Output the [X, Y] coordinate of the center of the cell containing the given text.  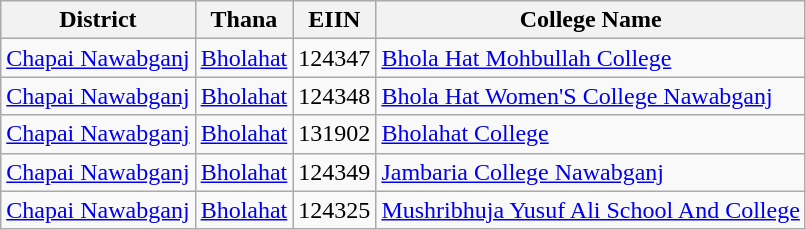
Bholahat College [591, 134]
Thana [244, 20]
Bhola Hat Mohbullah College [591, 58]
Jambaria College Nawabganj [591, 172]
Bhola Hat Women'S College Nawabganj [591, 96]
Mushribhuja Yusuf Ali School And College [591, 210]
131902 [334, 134]
124348 [334, 96]
124325 [334, 210]
EIIN [334, 20]
124349 [334, 172]
District [98, 20]
College Name [591, 20]
124347 [334, 58]
